Locate the cell with the specified text and output its [x, y] center coordinate. 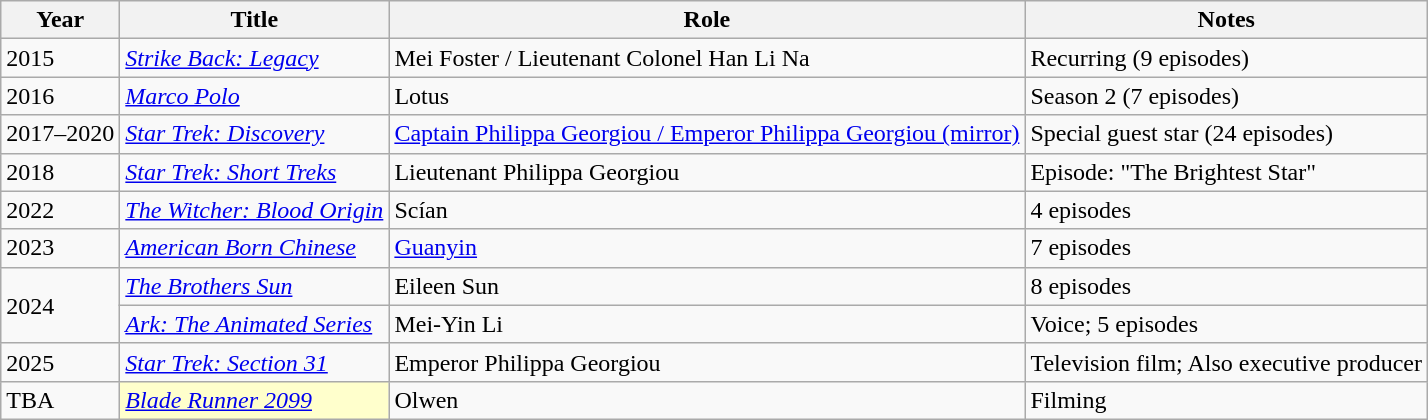
2023 [60, 248]
Filming [1226, 400]
TBA [60, 400]
2015 [60, 58]
Lotus [707, 96]
7 episodes [1226, 248]
Lieutenant Philippa Georgiou [707, 172]
2025 [60, 362]
Episode: "The Brightest Star" [1226, 172]
2017–2020 [60, 134]
Scían [707, 210]
The Brothers Sun [254, 286]
Emperor Philippa Georgiou [707, 362]
Mei-Yin Li [707, 324]
Role [707, 20]
American Born Chinese [254, 248]
Strike Back: Legacy [254, 58]
Star Trek: Section 31 [254, 362]
2016 [60, 96]
Eileen Sun [707, 286]
Season 2 (7 episodes) [1226, 96]
Voice; 5 episodes [1226, 324]
Marco Polo [254, 96]
Captain Philippa Georgiou / Emperor Philippa Georgiou (mirror) [707, 134]
Title [254, 20]
Guanyin [707, 248]
Year [60, 20]
Olwen [707, 400]
4 episodes [1226, 210]
Television film; Also executive producer [1226, 362]
Star Trek: Discovery [254, 134]
The Witcher: Blood Origin [254, 210]
2024 [60, 305]
2022 [60, 210]
Blade Runner 2099 [254, 400]
Recurring (9 episodes) [1226, 58]
2018 [60, 172]
Star Trek: Short Treks [254, 172]
Notes [1226, 20]
Ark: The Animated Series [254, 324]
Special guest star (24 episodes) [1226, 134]
Mei Foster / Lieutenant Colonel Han Li Na [707, 58]
8 episodes [1226, 286]
